Determine the (X, Y) coordinate at the center of the cell enclosing the given text.  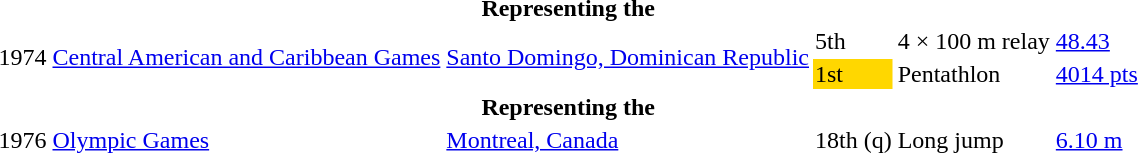
Central American and Caribbean Games (246, 58)
Pentathlon (974, 74)
4 × 100 m relay (974, 41)
Santo Domingo, Dominican Republic (628, 58)
1st (853, 74)
5th (853, 41)
